Return [x, y] of the center of cell containing provided text 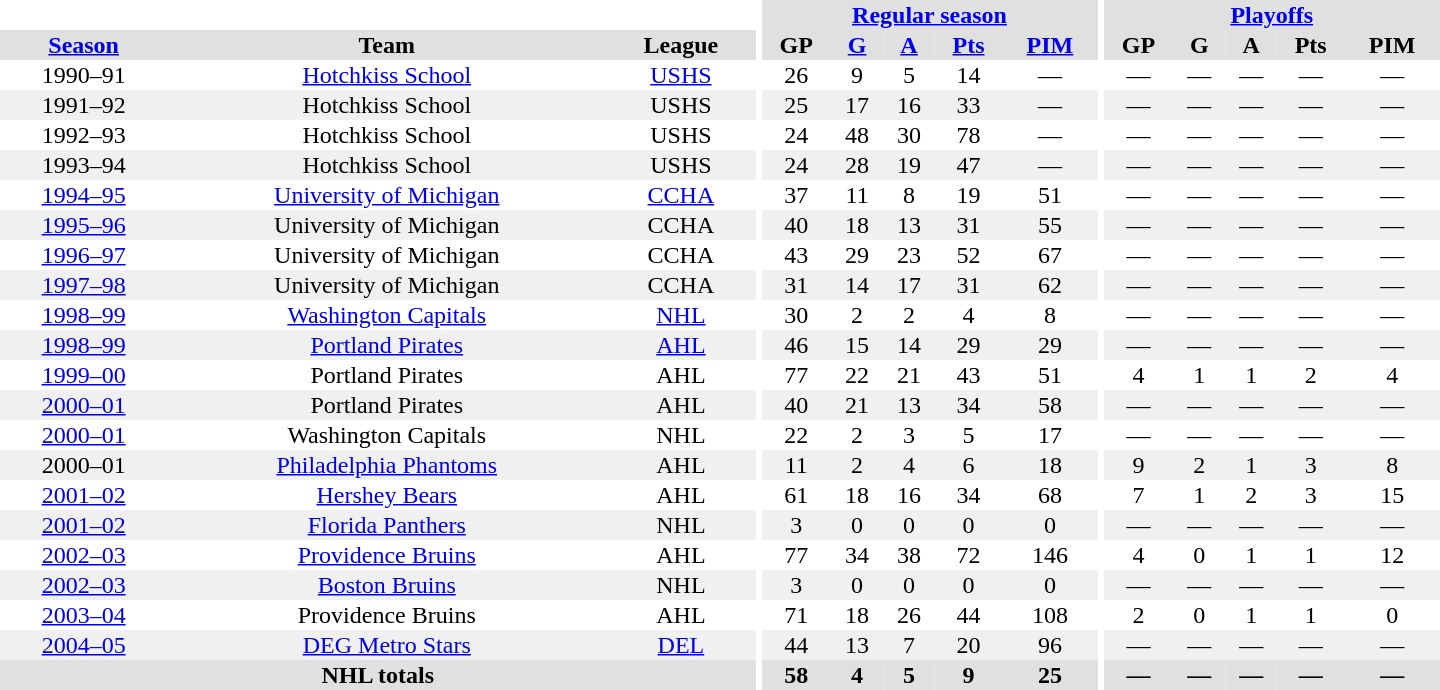
20 [968, 645]
28 [857, 165]
108 [1050, 615]
Philadelphia Phantoms [386, 465]
62 [1050, 285]
1991–92 [84, 105]
2004–05 [84, 645]
2003–04 [84, 615]
Season [84, 45]
48 [857, 135]
NHL totals [378, 675]
68 [1050, 495]
1996–97 [84, 255]
1999–00 [84, 375]
1997–98 [84, 285]
Florida Panthers [386, 525]
DEG Metro Stars [386, 645]
1993–94 [84, 165]
146 [1050, 555]
37 [796, 195]
61 [796, 495]
67 [1050, 255]
55 [1050, 225]
72 [968, 555]
46 [796, 345]
1994–95 [84, 195]
23 [909, 255]
DEL [680, 645]
52 [968, 255]
96 [1050, 645]
Team [386, 45]
6 [968, 465]
Boston Bruins [386, 585]
71 [796, 615]
1992–93 [84, 135]
38 [909, 555]
Playoffs [1272, 15]
Regular season [929, 15]
Hershey Bears [386, 495]
47 [968, 165]
33 [968, 105]
League [680, 45]
12 [1392, 555]
1990–91 [84, 75]
78 [968, 135]
1995–96 [84, 225]
